Scan for the cell matching the given text and deliver its (x, y) coordinate at center. 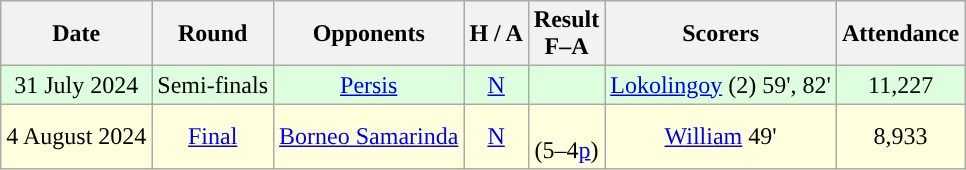
Lokolingoy (2) 59', 82' (721, 85)
Final (213, 136)
31 July 2024 (76, 85)
11,227 (900, 85)
8,933 (900, 136)
Borneo Samarinda (369, 136)
Attendance (900, 34)
William 49' (721, 136)
(5–4p) (566, 136)
4 August 2024 (76, 136)
ResultF–A (566, 34)
H / A (496, 34)
Semi-finals (213, 85)
Date (76, 34)
Opponents (369, 34)
Scorers (721, 34)
Persis (369, 85)
Round (213, 34)
